Scan for the cell matching the given text and deliver its [X, Y] coordinate at center. 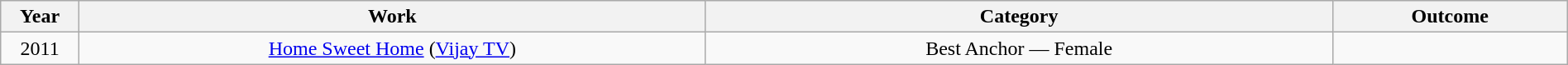
Home Sweet Home (Vijay TV) [392, 48]
Year [40, 17]
Category [1019, 17]
Best Anchor — Female [1019, 48]
Work [392, 17]
2011 [40, 48]
Outcome [1450, 17]
